Capture the cell that displays the provided text and extract its (X, Y) central coordinate. 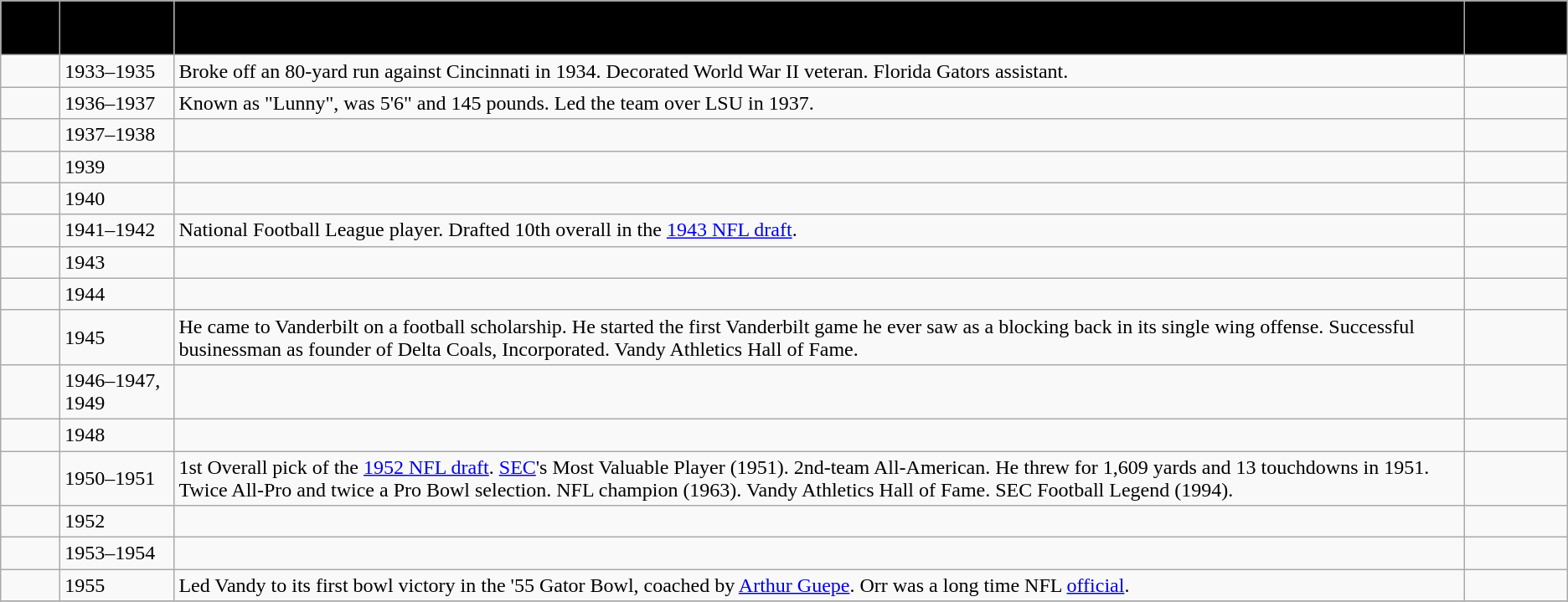
1948 (117, 435)
1939 (117, 167)
Notability (819, 28)
1943 (117, 262)
1950–1951 (117, 477)
1946–1947, 1949 (117, 392)
1945 (117, 337)
References (1516, 28)
1937–1938 (117, 135)
Known as "Lunny", was 5'6" and 145 pounds. Led the team over LSU in 1937. (819, 103)
1955 (117, 585)
Led Vandy to its first bowl victory in the '55 Gator Bowl, coached by Arthur Guepe. Orr was a long time NFL official. (819, 585)
Broke off an 80-yard run against Cincinnati in 1934. Decorated World War II veteran. Florida Gators assistant. (819, 71)
1933–1935 (117, 71)
1944 (117, 294)
1941–1942 (117, 230)
Name (30, 28)
1952 (117, 522)
Years Started (117, 28)
National Football League player. Drafted 10th overall in the 1943 NFL draft. (819, 230)
1953–1954 (117, 553)
1936–1937 (117, 103)
1940 (117, 198)
